Search for the cell housing the specified text and yield its (x, y) center coordinate. 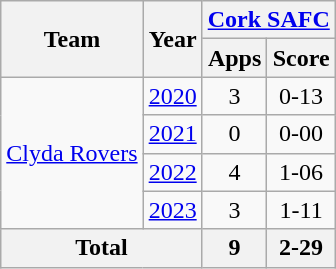
Team (72, 39)
Year (172, 39)
0-13 (301, 96)
2021 (172, 134)
2023 (172, 210)
1-11 (301, 210)
2022 (172, 172)
Apps (234, 58)
2-29 (301, 248)
2020 (172, 96)
Total (102, 248)
Score (301, 58)
4 (234, 172)
0-00 (301, 134)
9 (234, 248)
0 (234, 134)
Cork SAFC (268, 20)
1-06 (301, 172)
Clyda Rovers (72, 153)
